Identify which cell holds the provided text, then report its (X, Y) central coordinate. 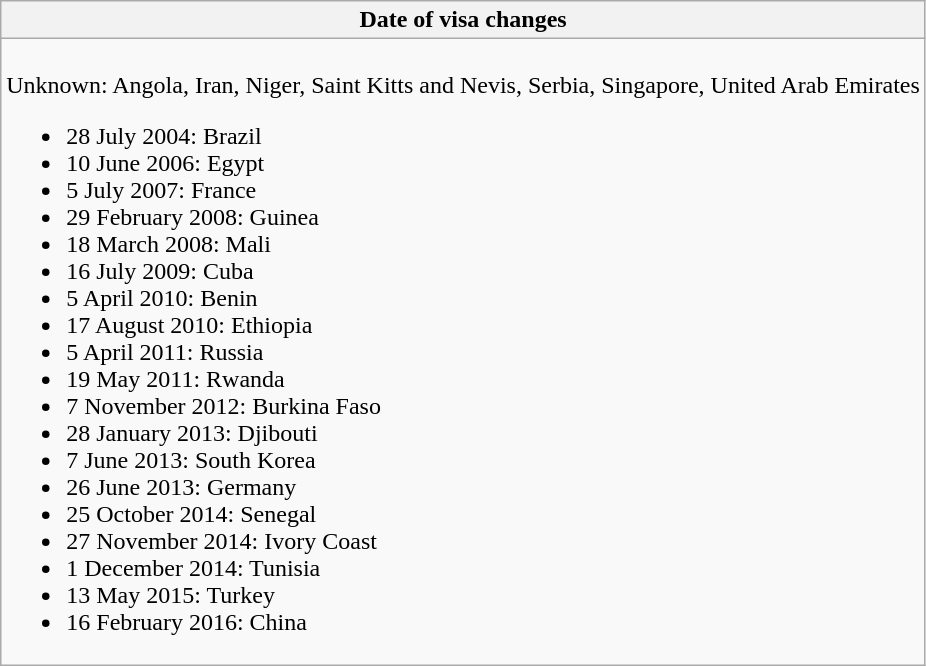
Date of visa changes (464, 20)
